Pinpoint the cell where the given text exists, returning its [X, Y] midpoint coordinate. 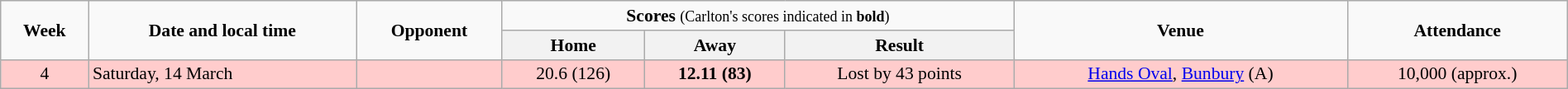
Scores (Carlton's scores indicated in bold) [758, 16]
10,000 (approx.) [1457, 74]
20.6 (126) [573, 74]
Venue [1181, 30]
Saturday, 14 March [222, 74]
Home [573, 45]
4 [45, 74]
Lost by 43 points [899, 74]
Week [45, 30]
Result [899, 45]
Away [715, 45]
Opponent [429, 30]
Hands Oval, Bunbury (A) [1181, 74]
Date and local time [222, 30]
12.11 (83) [715, 74]
Attendance [1457, 30]
